Capture the cell that displays the provided text and extract its [X, Y] central coordinate. 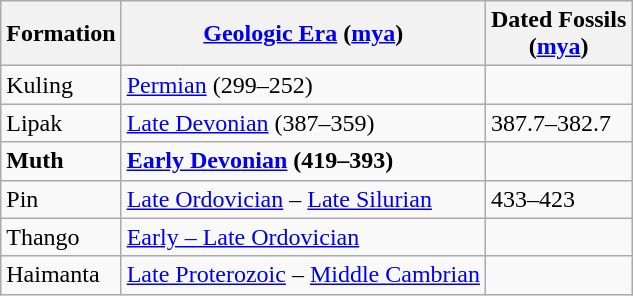
Formation [61, 34]
Muth [61, 161]
Kuling [61, 85]
Thango [61, 237]
Pin [61, 199]
Late Devonian (387–359) [303, 123]
Late Ordovician – Late Silurian [303, 199]
Dated Fossils(mya) [558, 34]
387.7–382.7 [558, 123]
Permian (299–252) [303, 85]
Early Devonian (419–393) [303, 161]
Geologic Era (mya) [303, 34]
Lipak [61, 123]
Early – Late Ordovician [303, 237]
Late Proterozoic – Middle Cambrian [303, 275]
Haimanta [61, 275]
433–423 [558, 199]
